Determine the (X, Y) coordinate at the center of the cell enclosing the given text.  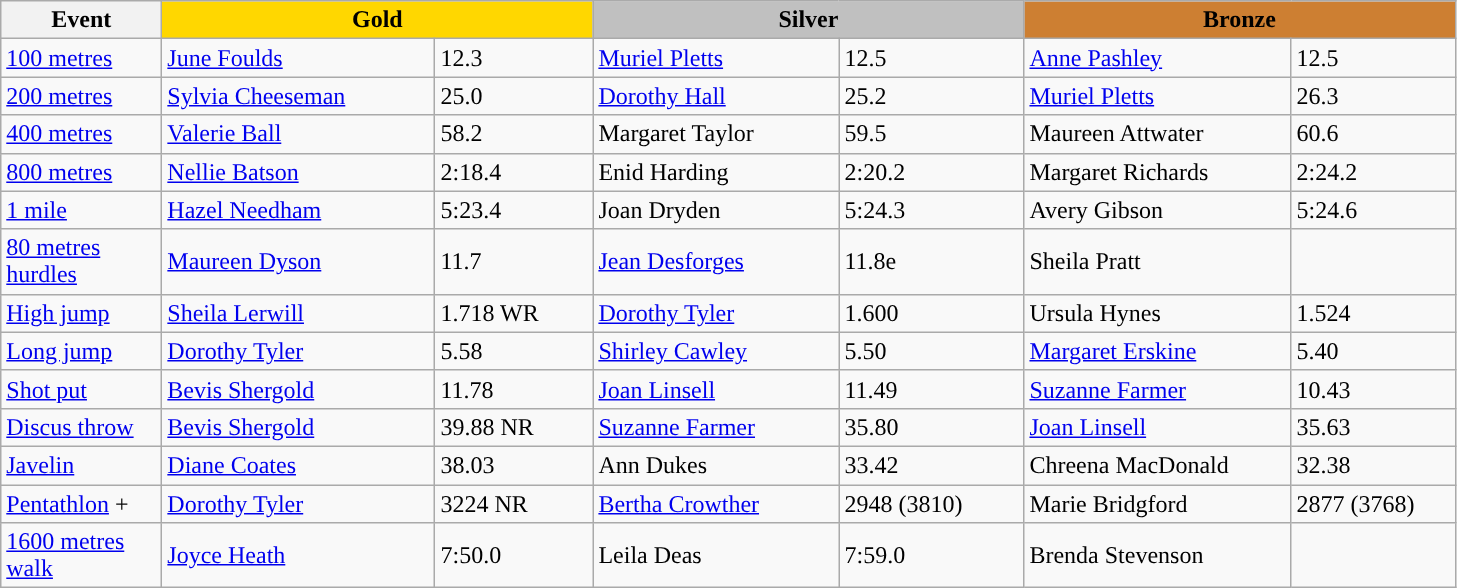
Ann Dukes (716, 465)
5:23.4 (514, 210)
Margaret Erskine (1158, 351)
Sheila Lerwill (298, 313)
Leila Deas (716, 556)
800 metres (82, 172)
1 mile (82, 210)
High jump (82, 313)
59.5 (932, 134)
100 metres (82, 58)
400 metres (82, 134)
5:24.3 (932, 210)
Marie Bridgford (1158, 503)
Joyce Heath (298, 556)
60.6 (1373, 134)
Anne Pashley (1158, 58)
Hazel Needham (298, 210)
11.7 (514, 262)
Event (82, 20)
Javelin (82, 465)
Diane Coates (298, 465)
5.58 (514, 351)
Shirley Cawley (716, 351)
Chreena MacDonald (1158, 465)
80 metres hurdles (82, 262)
Dorothy Hall (716, 96)
June Foulds (298, 58)
2877 (3768) (1373, 503)
2:20.2 (932, 172)
33.42 (932, 465)
12.3 (514, 58)
Shot put (82, 389)
25.2 (932, 96)
11.8e (932, 262)
Brenda Stevenson (1158, 556)
35.80 (932, 427)
Enid Harding (716, 172)
Joan Dryden (716, 210)
1.718 WR (514, 313)
26.3 (1373, 96)
Silver (808, 20)
1.524 (1373, 313)
Maureen Dyson (298, 262)
35.63 (1373, 427)
10.43 (1373, 389)
1600 metres walk (82, 556)
1.600 (932, 313)
Nellie Batson (298, 172)
Margaret Richards (1158, 172)
Valerie Ball (298, 134)
5.40 (1373, 351)
Jean Desforges (716, 262)
11.78 (514, 389)
Avery Gibson (1158, 210)
38.03 (514, 465)
Gold (378, 20)
Long jump (82, 351)
Maureen Attwater (1158, 134)
2948 (3810) (932, 503)
7:50.0 (514, 556)
Bertha Crowther (716, 503)
Sylvia Cheeseman (298, 96)
2:24.2 (1373, 172)
200 metres (82, 96)
Sheila Pratt (1158, 262)
58.2 (514, 134)
Bronze (1240, 20)
2:18.4 (514, 172)
25.0 (514, 96)
3224 NR (514, 503)
Ursula Hynes (1158, 313)
Discus throw (82, 427)
7:59.0 (932, 556)
32.38 (1373, 465)
Pentathlon + (82, 503)
5:24.6 (1373, 210)
39.88 NR (514, 427)
Margaret Taylor (716, 134)
11.49 (932, 389)
5.50 (932, 351)
